Determine the [X, Y] coordinate at the center of the cell enclosing the given text.  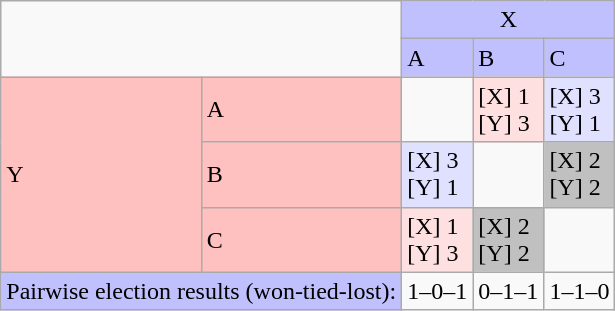
0–1–1 [508, 291]
X [508, 20]
1–1–0 [580, 291]
1–0–1 [438, 291]
Y [101, 174]
Pairwise election results (won-tied-lost): [202, 291]
